Pinpoint the cell where the given text exists, returning its [X, Y] midpoint coordinate. 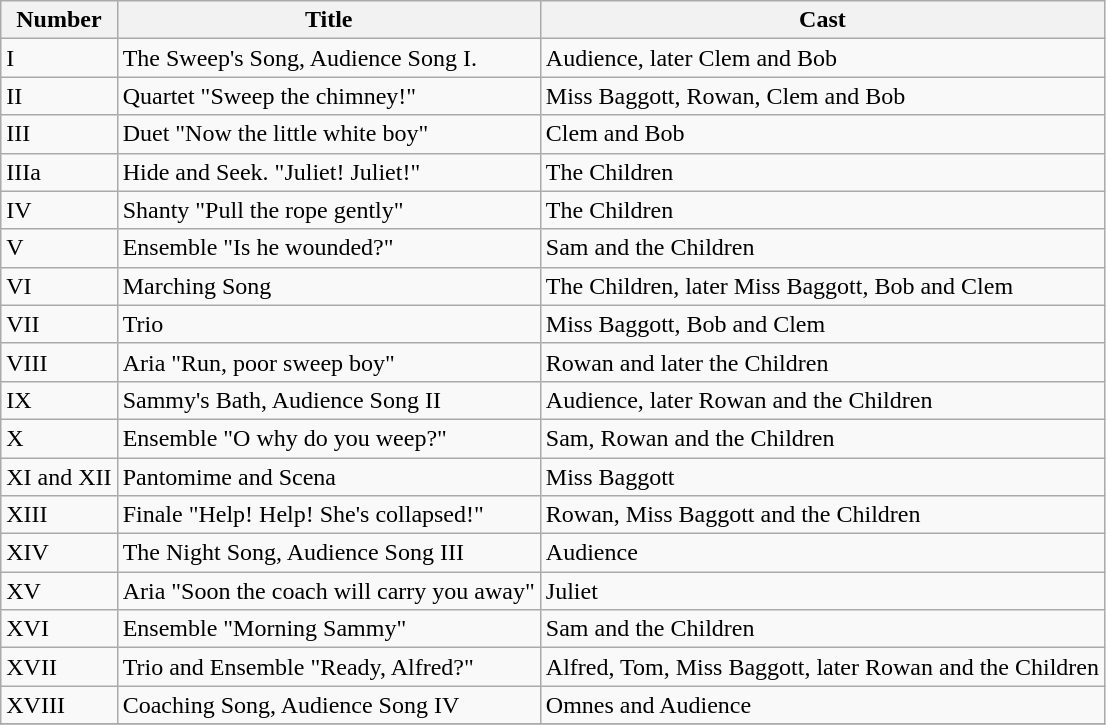
Miss Baggott, Rowan, Clem and Bob [822, 96]
Quartet "Sweep the chimney!" [328, 96]
Omnes and Audience [822, 705]
Ensemble "Morning Sammy" [328, 629]
XV [59, 591]
V [59, 248]
Miss Baggott, Bob and Clem [822, 324]
Title [328, 20]
The Children, later Miss Baggott, Bob and Clem [822, 286]
Audience, later Clem and Bob [822, 58]
The Sweep's Song, Audience Song I. [328, 58]
X [59, 438]
IIIa [59, 172]
Pantomime and Scena [328, 477]
Miss Baggott [822, 477]
Rowan, Miss Baggott and the Children [822, 515]
XVII [59, 667]
Ensemble "O why do you weep?" [328, 438]
VI [59, 286]
Cast [822, 20]
Aria "Soon the coach will carry you away" [328, 591]
Marching Song [328, 286]
Clem and Bob [822, 134]
Aria "Run, poor sweep boy" [328, 362]
XI and XII [59, 477]
Hide and Seek. "Juliet! Juliet!" [328, 172]
Trio [328, 324]
XIII [59, 515]
Sam, Rowan and the Children [822, 438]
Audience, later Rowan and the Children [822, 400]
Trio and Ensemble "Ready, Alfred?" [328, 667]
Audience [822, 553]
Juliet [822, 591]
Number [59, 20]
IX [59, 400]
Rowan and later the Children [822, 362]
Ensemble "Is he wounded?" [328, 248]
Sammy's Bath, Audience Song II [328, 400]
Coaching Song, Audience Song IV [328, 705]
III [59, 134]
I [59, 58]
IV [59, 210]
The Night Song, Audience Song III [328, 553]
Duet "Now the little white boy" [328, 134]
XIV [59, 553]
XVI [59, 629]
Shanty "Pull the rope gently" [328, 210]
VIII [59, 362]
Finale "Help! Help! She's collapsed!" [328, 515]
Alfred, Tom, Miss Baggott, later Rowan and the Children [822, 667]
VII [59, 324]
II [59, 96]
XVIII [59, 705]
